Provide the [x, y] coordinate of the cell's center where the given text is located.  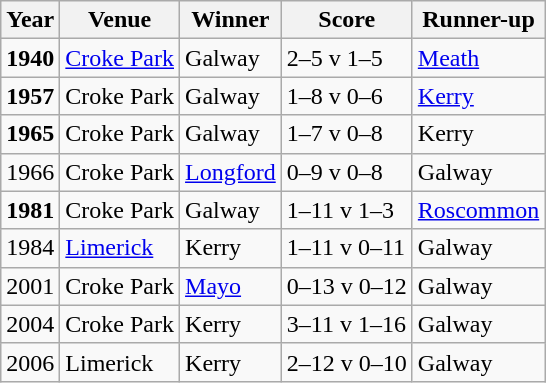
0–13 v 0–12 [346, 286]
1981 [30, 210]
2006 [30, 362]
1965 [30, 134]
1940 [30, 58]
Venue [120, 20]
Year [30, 20]
2001 [30, 286]
1–7 v 0–8 [346, 134]
Mayo [231, 286]
Runner-up [478, 20]
3–11 v 1–16 [346, 324]
Winner [231, 20]
1–8 v 0–6 [346, 96]
2004 [30, 324]
1–11 v 1–3 [346, 210]
1–11 v 0–11 [346, 248]
0–9 v 0–8 [346, 172]
1966 [30, 172]
2–5 v 1–5 [346, 58]
1957 [30, 96]
2–12 v 0–10 [346, 362]
Meath [478, 58]
Score [346, 20]
Roscommon [478, 210]
Longford [231, 172]
1984 [30, 248]
